Provide the (X, Y) coordinate of the cell's center where the given text is located.  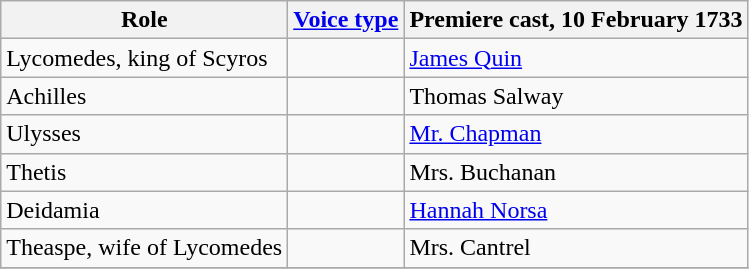
Role (144, 20)
Mr. Chapman (576, 134)
Achilles (144, 96)
Hannah Norsa (576, 210)
Premiere cast, 10 February 1733 (576, 20)
Thomas Salway (576, 96)
James Quin (576, 58)
Mrs. Cantrel (576, 248)
Theaspe, wife of Lycomedes (144, 248)
Mrs. Buchanan (576, 172)
Deidamia (144, 210)
Thetis (144, 172)
Ulysses (144, 134)
Voice type (346, 20)
Lycomedes, king of Scyros (144, 58)
